Scan for the cell matching the given text and deliver its (x, y) coordinate at center. 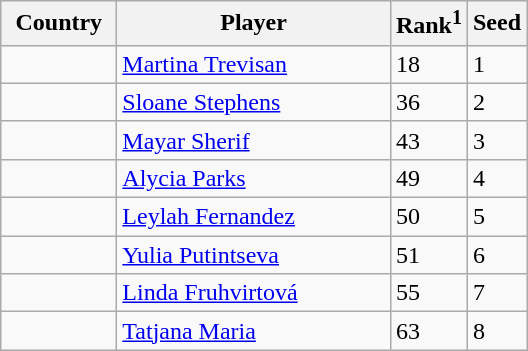
63 (428, 331)
Seed (496, 24)
55 (428, 293)
Country (59, 24)
36 (428, 102)
2 (496, 102)
Mayar Sherif (254, 140)
Alycia Parks (254, 178)
Rank1 (428, 24)
43 (428, 140)
Linda Fruhvirtová (254, 293)
51 (428, 255)
Martina Trevisan (254, 64)
49 (428, 178)
6 (496, 255)
7 (496, 293)
Yulia Putintseva (254, 255)
8 (496, 331)
5 (496, 217)
18 (428, 64)
Leylah Fernandez (254, 217)
50 (428, 217)
Player (254, 24)
1 (496, 64)
Tatjana Maria (254, 331)
Sloane Stephens (254, 102)
3 (496, 140)
4 (496, 178)
